Pinpoint the cell where the given text exists, returning its [x, y] midpoint coordinate. 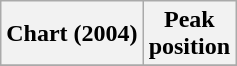
Chart (2004) [72, 34]
Peakposition [189, 34]
